Pinpoint the cell where the given text exists, returning its [X, Y] midpoint coordinate. 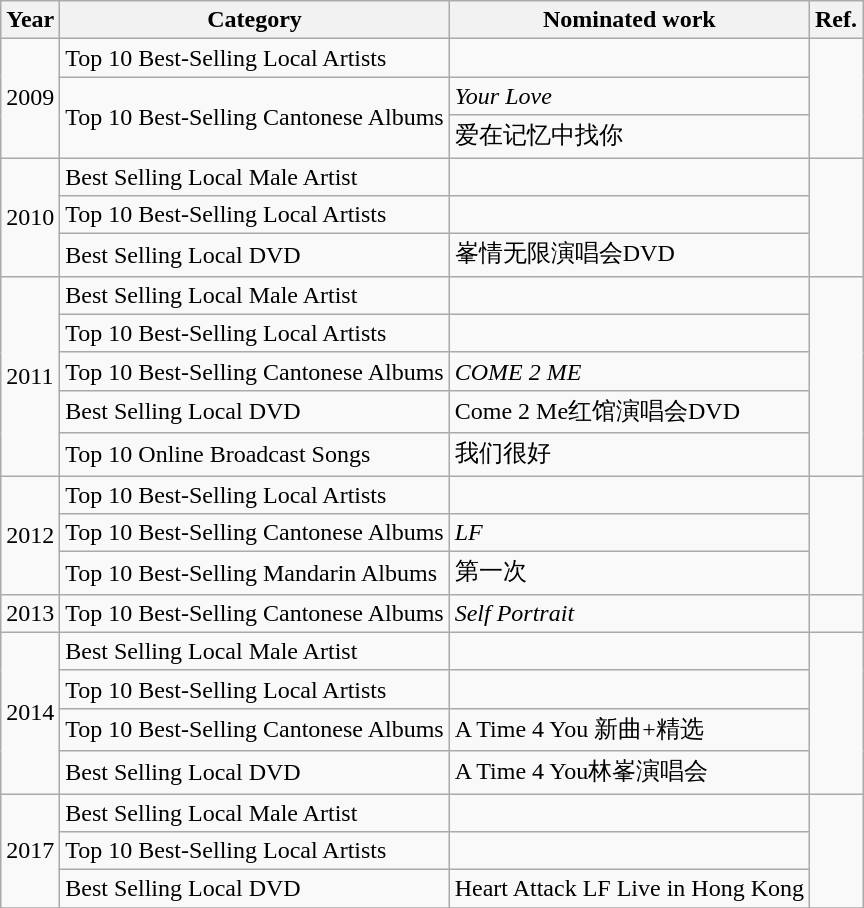
Year [30, 20]
A Time 4 You 新曲+精选 [629, 730]
A Time 4 You林峯演唱会 [629, 772]
爱在记忆中找你 [629, 136]
2012 [30, 536]
Top 10 Best-Selling Mandarin Albums [254, 574]
Heart Attack LF Live in Hong Kong [629, 889]
我们很好 [629, 454]
2014 [30, 712]
2010 [30, 218]
COME 2 ME [629, 371]
Category [254, 20]
2013 [30, 613]
Self Portrait [629, 613]
Top 10 Online Broadcast Songs [254, 454]
2009 [30, 98]
Your Love [629, 96]
Come 2 Me红馆演唱会DVD [629, 412]
第一次 [629, 574]
Nominated work [629, 20]
LF [629, 533]
2017 [30, 851]
峯情无限演唱会DVD [629, 256]
2011 [30, 376]
Ref. [836, 20]
